Extract the (x, y) coordinate from the center of the cell holding the provided text.  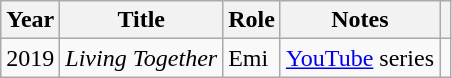
Emi (252, 58)
2019 (30, 58)
Living Together (142, 58)
Year (30, 20)
Notes (360, 20)
Role (252, 20)
YouTube series (360, 58)
Title (142, 20)
